Determine the (x, y) coordinate at the center of the cell enclosing the given text.  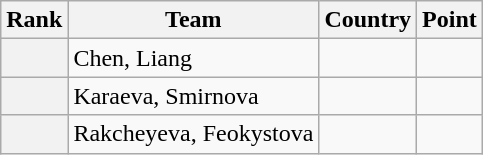
Team (194, 20)
Karaeva, Smirnova (194, 96)
Chen, Liang (194, 58)
Point (450, 20)
Rank (34, 20)
Rakcheyeva, Feokystova (194, 134)
Country (368, 20)
